Pinpoint the cell where the given text exists, returning its [x, y] midpoint coordinate. 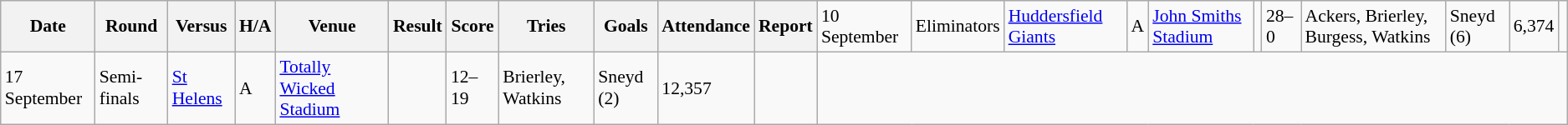
28–0 [1281, 27]
17 September [49, 88]
Totally Wicked Stadium [332, 88]
Ackers, Brierley, Burgess, Watkins [1373, 27]
Huddersfield Giants [1065, 27]
Sneyd (6) [1478, 27]
Score [472, 27]
Result [418, 27]
Date [49, 27]
Attendance [706, 27]
Sneyd (2) [626, 88]
Eliminators [958, 27]
12,357 [706, 88]
10 September [865, 27]
12–19 [472, 88]
6,374 [1534, 27]
Venue [332, 27]
H/A [256, 27]
Brierley, Watkins [546, 88]
Goals [626, 27]
Versus [202, 27]
St Helens [202, 88]
John Smiths Stadium [1201, 27]
Tries [546, 27]
Report [786, 27]
Semi-finals [132, 88]
Round [132, 27]
